Return (x, y) of the center of cell containing provided text 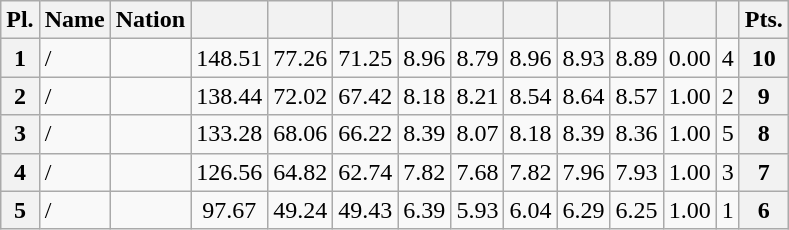
77.26 (300, 58)
97.67 (230, 210)
8 (764, 134)
10 (764, 58)
0.00 (690, 58)
138.44 (230, 96)
8.89 (636, 58)
62.74 (366, 172)
8.64 (584, 96)
49.24 (300, 210)
8.21 (478, 96)
6.29 (584, 210)
7.93 (636, 172)
72.02 (300, 96)
126.56 (230, 172)
7.68 (478, 172)
Pts. (764, 20)
6.04 (530, 210)
Nation (150, 20)
8.79 (478, 58)
7 (764, 172)
49.43 (366, 210)
8.54 (530, 96)
67.42 (366, 96)
148.51 (230, 58)
71.25 (366, 58)
9 (764, 96)
7.96 (584, 172)
68.06 (300, 134)
6 (764, 210)
64.82 (300, 172)
8.36 (636, 134)
8.93 (584, 58)
133.28 (230, 134)
5.93 (478, 210)
Name (74, 20)
66.22 (366, 134)
6.25 (636, 210)
6.39 (424, 210)
8.57 (636, 96)
8.07 (478, 134)
Pl. (20, 20)
